Capture the cell that displays the provided text and extract its (X, Y) central coordinate. 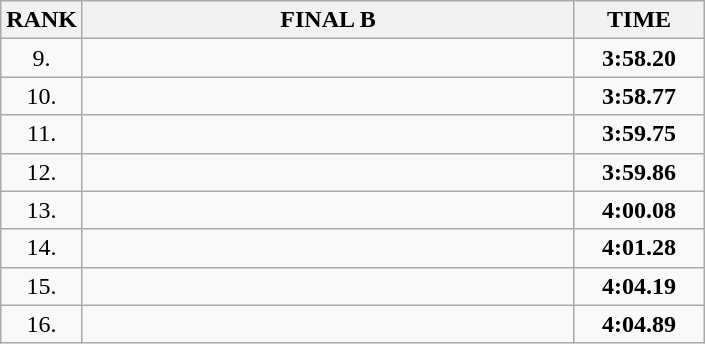
3:59.75 (640, 134)
3:59.86 (640, 172)
4:01.28 (640, 248)
4:04.89 (640, 324)
16. (42, 324)
12. (42, 172)
FINAL B (328, 20)
15. (42, 286)
9. (42, 58)
TIME (640, 20)
4:04.19 (640, 286)
3:58.20 (640, 58)
3:58.77 (640, 96)
4:00.08 (640, 210)
14. (42, 248)
11. (42, 134)
10. (42, 96)
13. (42, 210)
RANK (42, 20)
